Provide the [X, Y] coordinate of the cell's center where the given text is located.  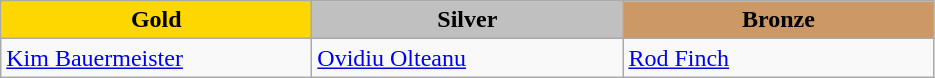
Kim Bauermeister [156, 58]
Silver [468, 20]
Gold [156, 20]
Rod Finch [778, 58]
Bronze [778, 20]
Ovidiu Olteanu [468, 58]
